Capture the cell that displays the provided text and extract its (x, y) central coordinate. 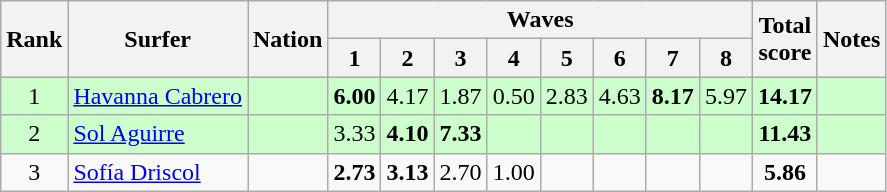
Sofía Driscol (158, 172)
Totalscore (784, 39)
Notes (851, 39)
4.63 (620, 96)
Havanna Cabrero (158, 96)
2.73 (354, 172)
5.97 (726, 96)
11.43 (784, 134)
4 (514, 58)
Surfer (158, 39)
2.83 (566, 96)
4.10 (408, 134)
3.13 (408, 172)
2.70 (460, 172)
Waves (540, 20)
5 (566, 58)
Sol Aguirre (158, 134)
4.17 (408, 96)
Nation (288, 39)
1.00 (514, 172)
1.87 (460, 96)
6 (620, 58)
Rank (34, 39)
7 (672, 58)
7.33 (460, 134)
5.86 (784, 172)
6.00 (354, 96)
14.17 (784, 96)
8.17 (672, 96)
8 (726, 58)
0.50 (514, 96)
3.33 (354, 134)
